Search for the cell housing the specified text and yield its (x, y) center coordinate. 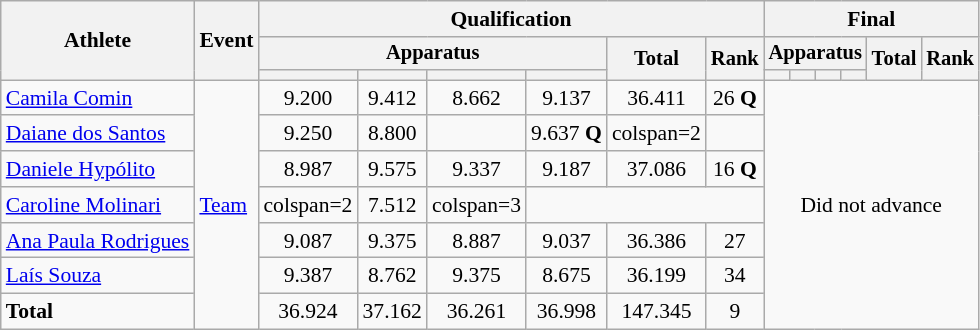
9.250 (308, 134)
Event (226, 40)
9 (735, 312)
27 (735, 241)
36.924 (308, 312)
8.662 (476, 98)
9.187 (566, 169)
Team (226, 204)
Caroline Molinari (98, 205)
9.200 (308, 98)
7.512 (392, 205)
9.337 (476, 169)
8.675 (566, 276)
8.800 (392, 134)
8.762 (392, 276)
colspan=3 (476, 205)
Daniele Hypólito (98, 169)
Camila Comin (98, 98)
9.037 (566, 241)
16 Q (735, 169)
Qualification (510, 19)
36.199 (656, 276)
36.386 (656, 241)
37.162 (392, 312)
9.575 (392, 169)
36.261 (476, 312)
Final (872, 19)
8.987 (308, 169)
36.998 (566, 312)
Laís Souza (98, 276)
9.637 Q (566, 134)
9.087 (308, 241)
37.086 (656, 169)
36.411 (656, 98)
Did not advance (872, 204)
Daiane dos Santos (98, 134)
147.345 (656, 312)
9.412 (392, 98)
34 (735, 276)
Athlete (98, 40)
9.387 (308, 276)
Ana Paula Rodrigues (98, 241)
26 Q (735, 98)
9.137 (566, 98)
8.887 (476, 241)
